Determine the (x, y) coordinate at the center of the cell enclosing the given text.  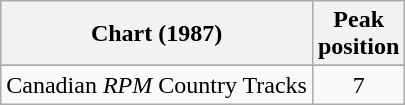
Canadian RPM Country Tracks (157, 85)
Peakposition (358, 34)
Chart (1987) (157, 34)
7 (358, 85)
